Scan for the cell matching the given text and deliver its [X, Y] coordinate at center. 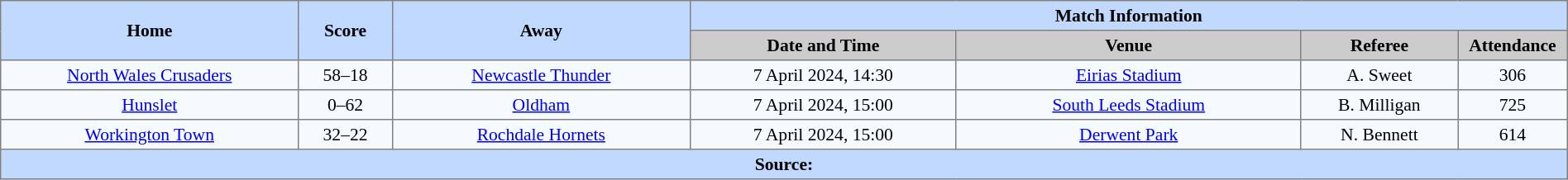
A. Sweet [1379, 75]
Eirias Stadium [1128, 75]
Oldham [541, 105]
Source: [784, 164]
32–22 [346, 135]
Home [150, 31]
Away [541, 31]
725 [1513, 105]
58–18 [346, 75]
306 [1513, 75]
Rochdale Hornets [541, 135]
Venue [1128, 45]
B. Milligan [1379, 105]
North Wales Crusaders [150, 75]
Match Information [1128, 16]
Attendance [1513, 45]
Newcastle Thunder [541, 75]
N. Bennett [1379, 135]
0–62 [346, 105]
Hunslet [150, 105]
Score [346, 31]
Workington Town [150, 135]
Derwent Park [1128, 135]
South Leeds Stadium [1128, 105]
Referee [1379, 45]
Date and Time [823, 45]
7 April 2024, 14:30 [823, 75]
614 [1513, 135]
